Locate the cell with the specified text and output its [x, y] center coordinate. 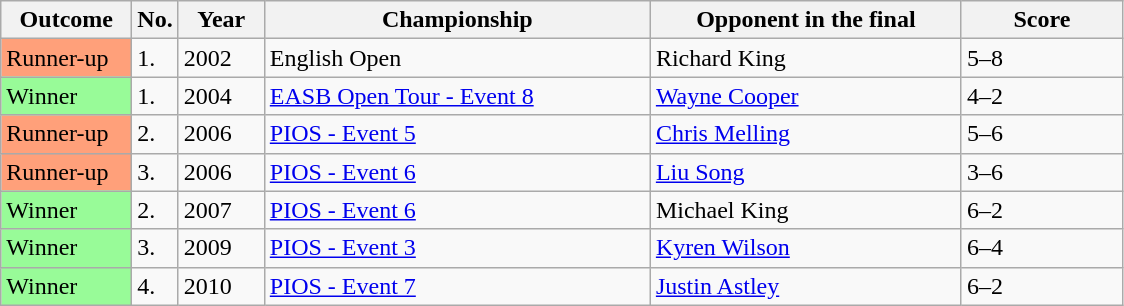
PIOS - Event 5 [457, 134]
Year [221, 20]
Chris Melling [806, 134]
2009 [221, 248]
PIOS - Event 7 [457, 286]
Justin Astley [806, 286]
5–8 [1042, 58]
2004 [221, 96]
Championship [457, 20]
5–6 [1042, 134]
Opponent in the final [806, 20]
3–6 [1042, 172]
EASB Open Tour - Event 8 [457, 96]
Outcome [66, 20]
2010 [221, 286]
6–4 [1042, 248]
2002 [221, 58]
4. [155, 286]
Richard King [806, 58]
Kyren Wilson [806, 248]
Wayne Cooper [806, 96]
PIOS - Event 3 [457, 248]
4–2 [1042, 96]
No. [155, 20]
2007 [221, 210]
Liu Song [806, 172]
Michael King [806, 210]
Score [1042, 20]
English Open [457, 58]
